Locate the cell with the specified text and output its [x, y] center coordinate. 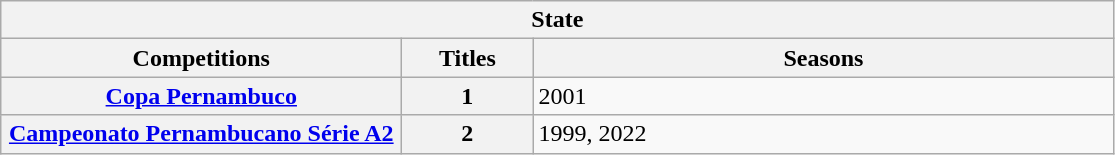
1 [468, 96]
Titles [468, 58]
State [558, 20]
1999, 2022 [824, 134]
Campeonato Pernambucano Série A2 [202, 134]
Competitions [202, 58]
Copa Pernambuco [202, 96]
2001 [824, 96]
Seasons [824, 58]
2 [468, 134]
